Capture the cell that displays the provided text and extract its [X, Y] central coordinate. 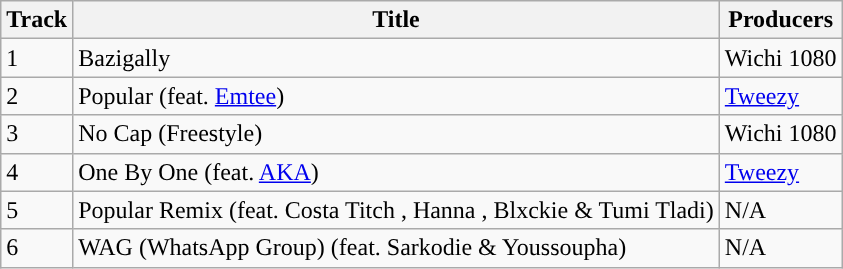
One By One (feat. AKA) [396, 172]
2 [37, 96]
Producers [780, 20]
WAG (WhatsApp Group) (feat. Sarkodie & Youssoupha) [396, 248]
3 [37, 134]
Bazigally [396, 58]
Title [396, 20]
6 [37, 248]
Popular (feat. Emtee) [396, 96]
No Cap (Freestyle) [396, 134]
Track [37, 20]
4 [37, 172]
Popular Remix (feat. Costa Titch , Hanna , Blxckie & Tumi Tladi) [396, 210]
5 [37, 210]
1 [37, 58]
